Detect which cell encompasses the target text, then output its (x, y) center coordinate. 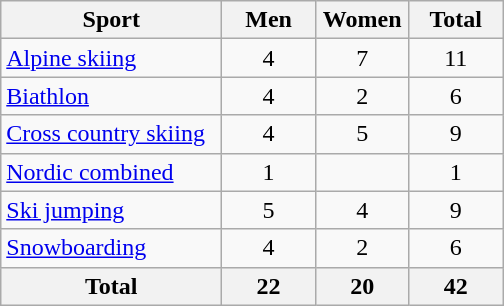
Alpine skiing (112, 58)
20 (362, 286)
Men (269, 20)
Nordic combined (112, 172)
Biathlon (112, 96)
Sport (112, 20)
42 (456, 286)
Ski jumping (112, 210)
Snowboarding (112, 248)
Cross country skiing (112, 134)
22 (269, 286)
Women (362, 20)
7 (362, 58)
11 (456, 58)
